Determine the (x, y) coordinate at the center of the cell enclosing the given text.  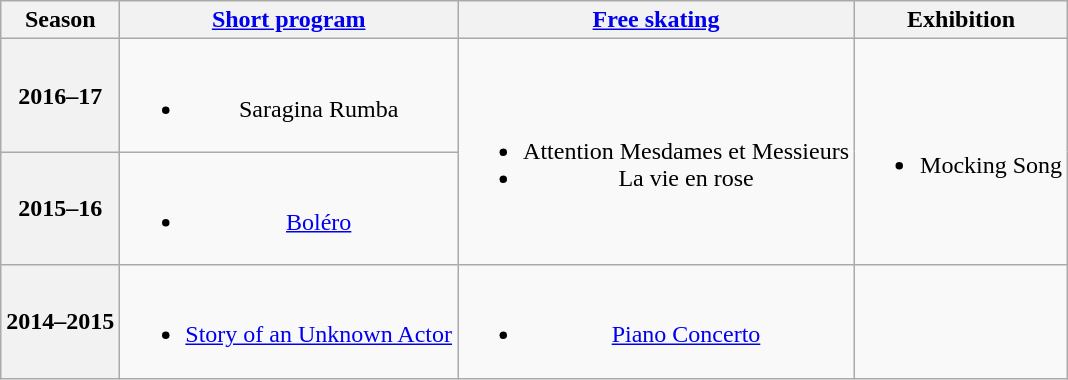
Mocking Song (962, 152)
2014–2015 (60, 322)
Free skating (656, 20)
Piano Concerto (656, 322)
Short program (289, 20)
2015–16 (60, 208)
2016–17 (60, 96)
Exhibition (962, 20)
Saragina Rumba (289, 96)
Season (60, 20)
Story of an Unknown Actor (289, 322)
Attention Mesdames et Messieurs La vie en rose (656, 152)
Boléro (289, 208)
